Search for the cell housing the specified text and yield its [x, y] center coordinate. 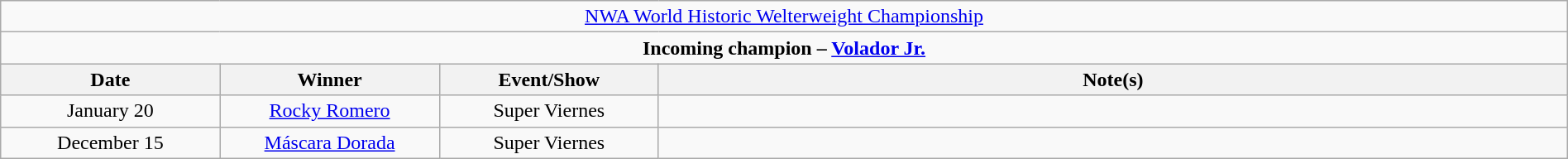
Date [111, 79]
Incoming champion – Volador Jr. [784, 48]
Event/Show [549, 79]
NWA World Historic Welterweight Championship [784, 17]
Winner [329, 79]
Máscara Dorada [329, 142]
January 20 [111, 111]
December 15 [111, 142]
Rocky Romero [329, 111]
Note(s) [1113, 79]
